Find where the given text appears and provide that cell's center as [X, Y] coordinate. 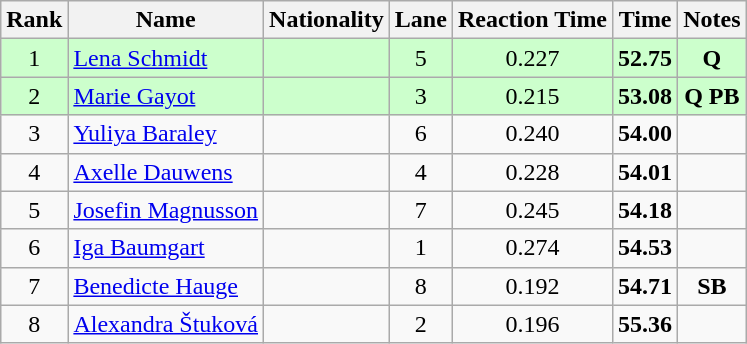
54.71 [646, 286]
Yuliya Baraley [166, 134]
Q [712, 58]
Lena Schmidt [166, 58]
54.01 [646, 172]
Name [166, 20]
0.245 [532, 210]
Iga Baumgart [166, 248]
Marie Gayot [166, 96]
Alexandra Štuková [166, 324]
0.274 [532, 248]
Nationality [327, 20]
55.36 [646, 324]
0.215 [532, 96]
Axelle Dauwens [166, 172]
52.75 [646, 58]
54.18 [646, 210]
0.228 [532, 172]
Benedicte Hauge [166, 286]
Q PB [712, 96]
53.08 [646, 96]
Time [646, 20]
Notes [712, 20]
54.00 [646, 134]
0.196 [532, 324]
Rank [34, 20]
Josefin Magnusson [166, 210]
0.240 [532, 134]
0.227 [532, 58]
SB [712, 286]
0.192 [532, 286]
Lane [420, 20]
Reaction Time [532, 20]
54.53 [646, 248]
